From the cell containing the given text, extract its center point as [X, Y] coordinate. 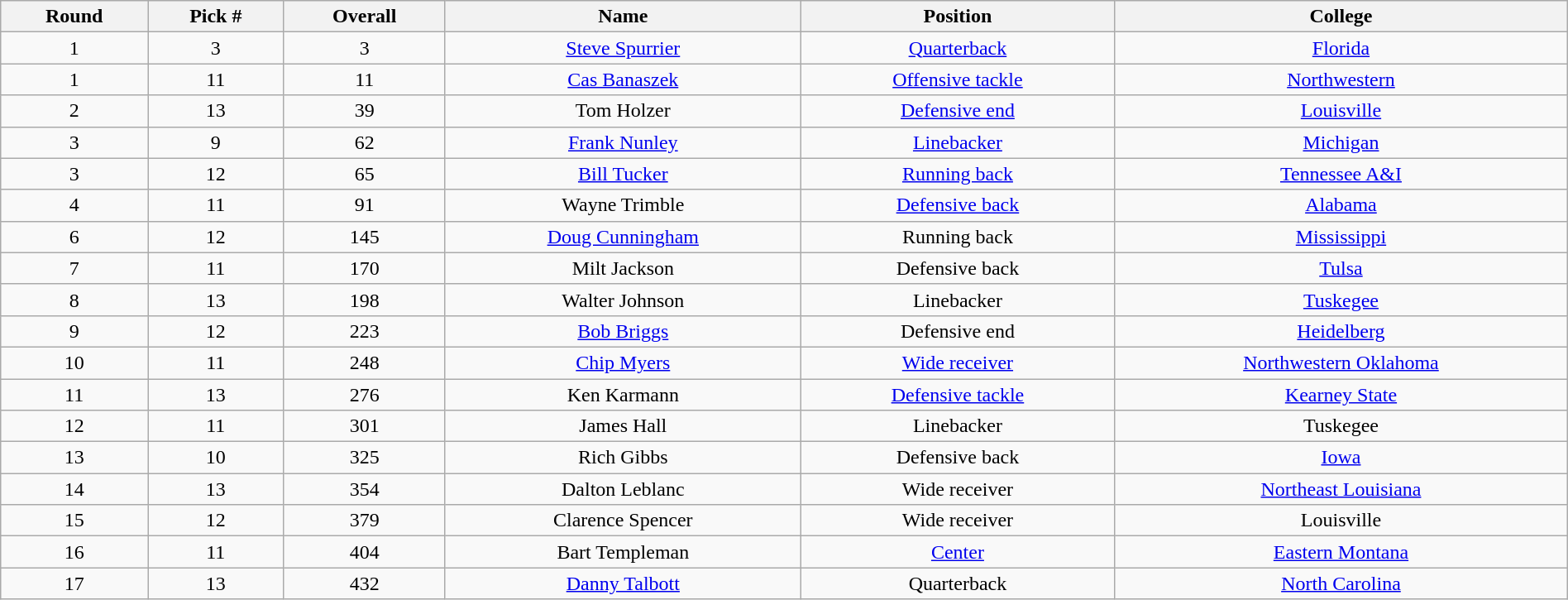
Mississippi [1341, 237]
Bob Briggs [623, 331]
Eastern Montana [1341, 552]
16 [74, 552]
Alabama [1341, 205]
Rich Gibbs [623, 458]
Chip Myers [623, 362]
Dalton Leblanc [623, 489]
7 [74, 268]
62 [364, 142]
301 [364, 426]
Bart Templeman [623, 552]
Offensive tackle [958, 79]
354 [364, 489]
Milt Jackson [623, 268]
91 [364, 205]
325 [364, 458]
Northwestern [1341, 79]
Overall [364, 17]
170 [364, 268]
Cas Banaszek [623, 79]
Tom Holzer [623, 111]
17 [74, 583]
Iowa [1341, 458]
James Hall [623, 426]
145 [364, 237]
Center [958, 552]
Name [623, 17]
198 [364, 300]
Doug Cunningham [623, 237]
Round [74, 17]
404 [364, 552]
Frank Nunley [623, 142]
15 [74, 521]
Bill Tucker [623, 174]
39 [364, 111]
North Carolina [1341, 583]
8 [74, 300]
Kearney State [1341, 395]
Northwestern Oklahoma [1341, 362]
379 [364, 521]
Michigan [1341, 142]
65 [364, 174]
4 [74, 205]
Florida [1341, 48]
14 [74, 489]
Pick # [216, 17]
6 [74, 237]
223 [364, 331]
Tennessee A&I [1341, 174]
Heidelberg [1341, 331]
248 [364, 362]
Position [958, 17]
College [1341, 17]
276 [364, 395]
Northeast Louisiana [1341, 489]
432 [364, 583]
Wayne Trimble [623, 205]
Tulsa [1341, 268]
Defensive tackle [958, 395]
2 [74, 111]
Clarence Spencer [623, 521]
Ken Karmann [623, 395]
Walter Johnson [623, 300]
Danny Talbott [623, 583]
Steve Spurrier [623, 48]
